Scan for the cell matching the given text and deliver its (x, y) coordinate at center. 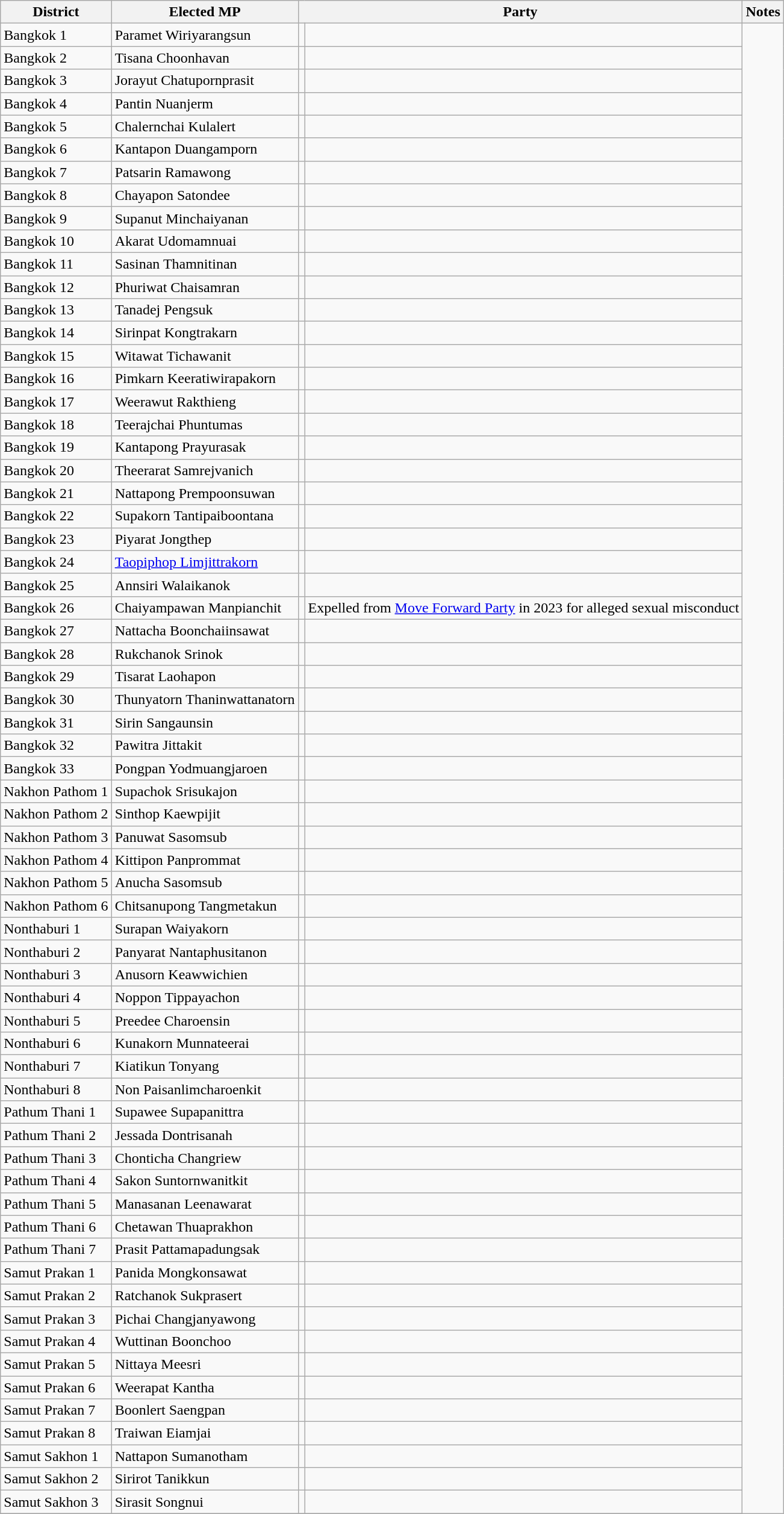
Nonthaburi 2 (56, 952)
Supachok Srisukajon (205, 791)
Nonthaburi 5 (56, 1021)
Supakorn Tantipaiboontana (205, 516)
Supawee Supapanittra (205, 1112)
Weerawut Rakthieng (205, 402)
Sirirot Tanikkun (205, 1479)
Pantin Nuanjerm (205, 104)
Bangkok 29 (56, 677)
Supanut Minchaiyanan (205, 218)
Noppon Tippayachon (205, 997)
Pathum Thani 1 (56, 1112)
Kiatikun Tonyang (205, 1067)
Tisarat Laohapon (205, 677)
Chaiyampawan Manpianchit (205, 608)
Bangkok 11 (56, 264)
Party (520, 12)
Nonthaburi 1 (56, 929)
Rukchanok Srinok (205, 653)
Panida Mongkonsawat (205, 1273)
Bangkok 23 (56, 539)
Bangkok 2 (56, 58)
Witawat Tichawanit (205, 356)
Nattapon Sumanotham (205, 1456)
Chayapon Satondee (205, 195)
Nonthaburi 3 (56, 974)
Nakhon Pathom 6 (56, 906)
Bangkok 27 (56, 631)
Jorayut Chatupornprasit (205, 81)
Bangkok 1 (56, 35)
Chitsanupong Tangmetakun (205, 906)
Samut Prakan 3 (56, 1318)
Sakon Suntornwanitkit (205, 1181)
Bangkok 13 (56, 310)
Pathum Thani 4 (56, 1181)
Bangkok 16 (56, 379)
Nonthaburi 6 (56, 1044)
Bangkok 7 (56, 172)
Annsiri Walaikanok (205, 585)
Kunakorn Munnateerai (205, 1044)
Bangkok 14 (56, 333)
Samut Sakhon 1 (56, 1456)
Nattacha Boonchaiinsawat (205, 631)
Anusorn Keawwichien (205, 974)
Bangkok 3 (56, 81)
Nattapong Prempoonsuwan (205, 493)
Piyarat Jongthep (205, 539)
Bangkok 15 (56, 356)
Samut Sakhon 2 (56, 1479)
Anucha Sasomsub (205, 883)
Sirasit Songnui (205, 1502)
Bangkok 32 (56, 746)
Panyarat Nantaphusitanon (205, 952)
Nakhon Pathom 4 (56, 860)
Jessada Dontrisanah (205, 1135)
Ratchanok Sukprasert (205, 1295)
Pathum Thani 3 (56, 1158)
Nakhon Pathom 3 (56, 837)
Samut Sakhon 3 (56, 1502)
Bangkok 4 (56, 104)
Paramet Wiriyarangsun (205, 35)
Bangkok 10 (56, 241)
Boonlert Saengpan (205, 1410)
Surapan Waiyakorn (205, 929)
Bangkok 6 (56, 149)
Akarat Udomamnuai (205, 241)
Chetawan Thuaprakhon (205, 1227)
Sirinpat Kongtrakarn (205, 333)
Tanadej Pengsuk (205, 310)
Chonticha Changriew (205, 1158)
Bangkok 8 (56, 195)
Non Paisanlimcharoenkit (205, 1089)
Pimkarn Keeratiwirapakorn (205, 379)
Pichai Changjanyawong (205, 1318)
Bangkok 30 (56, 700)
Nakhon Pathom 5 (56, 883)
Kantapong Prayurasak (205, 447)
Sirin Sangaunsin (205, 723)
Pathum Thani 5 (56, 1204)
Bangkok 20 (56, 470)
Sinthop Kaewpijit (205, 814)
Bangkok 28 (56, 653)
Pongpan Yodmuangjaroen (205, 768)
Weerapat Kantha (205, 1387)
District (56, 12)
Samut Prakan 6 (56, 1387)
Bangkok 5 (56, 126)
Notes (763, 12)
Phuriwat Chaisamran (205, 287)
Kantapon Duangamporn (205, 149)
Elected MP (205, 12)
Manasanan Leenawarat (205, 1204)
Expelled from Move Forward Party in 2023 for alleged sexual misconduct (524, 608)
Samut Prakan 1 (56, 1273)
Nittaya Meesri (205, 1364)
Nonthaburi 8 (56, 1089)
Nakhon Pathom 2 (56, 814)
Patsarin Ramawong (205, 172)
Chalernchai Kulalert (205, 126)
Wuttinan Boonchoo (205, 1341)
Kittipon Panprommat (205, 860)
Bangkok 21 (56, 493)
Nonthaburi 4 (56, 997)
Samut Prakan 8 (56, 1433)
Pathum Thani 6 (56, 1227)
Taopiphop Limjittrakorn (205, 562)
Bangkok 25 (56, 585)
Samut Prakan 7 (56, 1410)
Bangkok 18 (56, 425)
Bangkok 33 (56, 768)
Bangkok 22 (56, 516)
Nakhon Pathom 1 (56, 791)
Bangkok 12 (56, 287)
Bangkok 19 (56, 447)
Teerajchai Phuntumas (205, 425)
Samut Prakan 4 (56, 1341)
Sasinan Thamnitinan (205, 264)
Bangkok 9 (56, 218)
Nonthaburi 7 (56, 1067)
Prasit Pattamapadungsak (205, 1250)
Preedee Charoensin (205, 1021)
Traiwan Eiamjai (205, 1433)
Theerarat Samrejvanich (205, 470)
Bangkok 24 (56, 562)
Panuwat Sasomsub (205, 837)
Pathum Thani 7 (56, 1250)
Bangkok 17 (56, 402)
Tisana Choonhavan (205, 58)
Pathum Thani 2 (56, 1135)
Bangkok 31 (56, 723)
Thunyatorn Thaninwattanatorn (205, 700)
Samut Prakan 5 (56, 1364)
Samut Prakan 2 (56, 1295)
Pawitra Jittakit (205, 746)
Bangkok 26 (56, 608)
